From the cell containing the given text, extract its center point as [X, Y] coordinate. 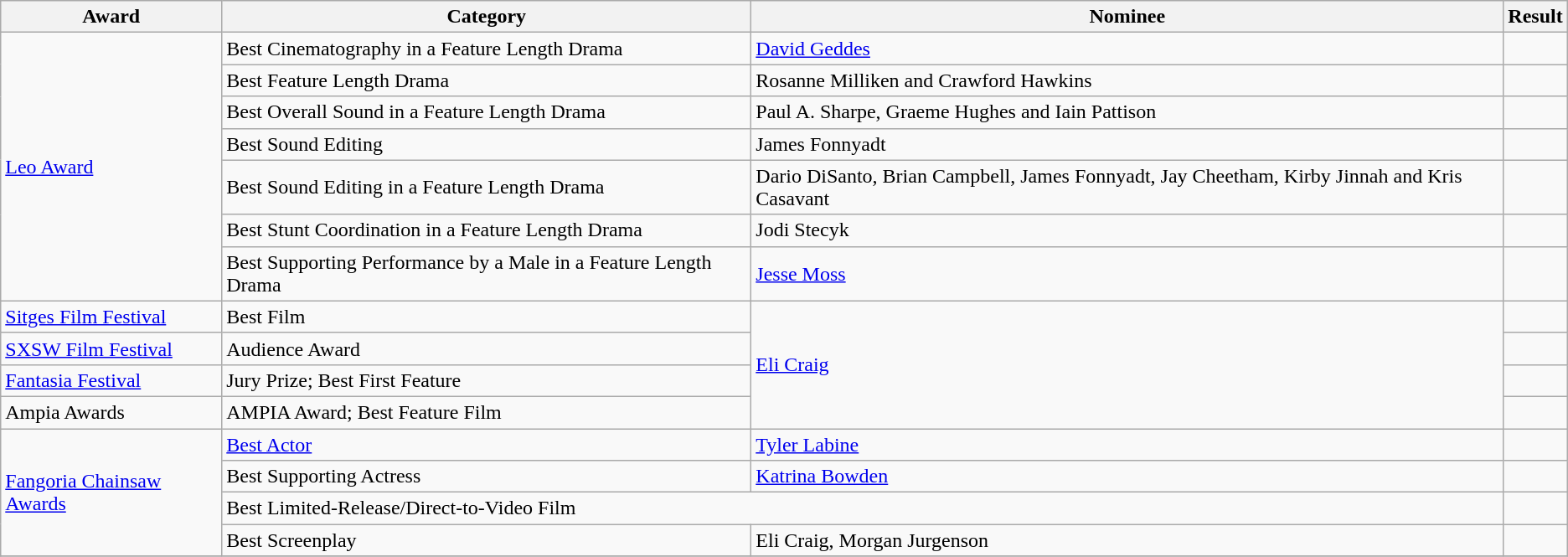
Katrina Bowden [1127, 477]
Nominee [1127, 17]
Best Film [487, 317]
Paul A. Sharpe, Graeme Hughes and Iain Pattison [1127, 112]
Best Stunt Coordination in a Feature Length Drama [487, 230]
Rosanne Milliken and Crawford Hawkins [1127, 80]
Best Overall Sound in a Feature Length Drama [487, 112]
Dario DiSanto, Brian Campbell, James Fonnyadt, Jay Cheetham, Kirby Jinnah and Kris Casavant [1127, 188]
David Geddes [1127, 49]
Tyler Labine [1127, 445]
Best Cinematography in a Feature Length Drama [487, 49]
Jury Prize; Best First Feature [487, 380]
Fangoria Chainsaw Awards [111, 493]
Jesse Moss [1127, 273]
Award [111, 17]
Ampia Awards [111, 412]
Leo Award [111, 167]
Best Supporting Actress [487, 477]
AMPIA Award; Best Feature Film [487, 412]
Best Feature Length Drama [487, 80]
Eli Craig, Morgan Jurgenson [1127, 540]
Jodi Stecyk [1127, 230]
Fantasia Festival [111, 380]
Result [1535, 17]
Best Sound Editing [487, 144]
Best Limited-Release/Direct-to-Video Film [863, 508]
Best Supporting Performance by a Male in a Feature Length Drama [487, 273]
James Fonnyadt [1127, 144]
SXSW Film Festival [111, 348]
Eli Craig [1127, 364]
Audience Award [487, 348]
Best Actor [487, 445]
Sitges Film Festival [111, 317]
Best Screenplay [487, 540]
Category [487, 17]
Best Sound Editing in a Feature Length Drama [487, 188]
